For the text-containing cell, return its midpoint in [x, y] coordinate format. 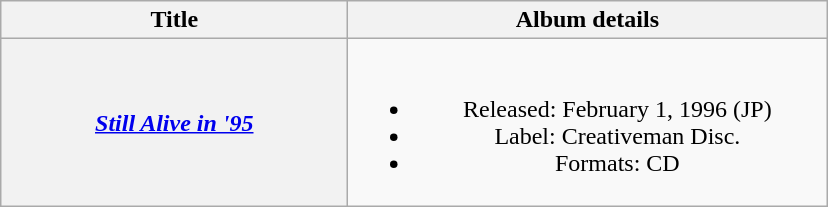
Title [174, 20]
Released: February 1, 1996 (JP)Label: Creativeman Disc.Formats: CD [588, 122]
Album details [588, 20]
Still Alive in '95 [174, 122]
